Capture the cell that displays the provided text and extract its (X, Y) central coordinate. 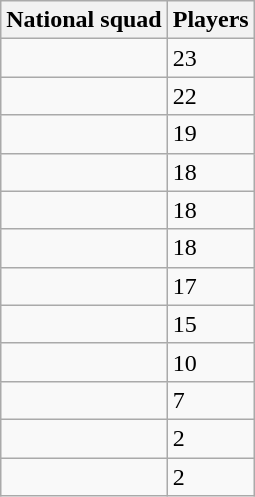
Players (210, 20)
17 (210, 286)
19 (210, 134)
National squad (84, 20)
7 (210, 400)
23 (210, 58)
15 (210, 324)
10 (210, 362)
22 (210, 96)
